For the text-containing cell, return its midpoint in (X, Y) coordinate format. 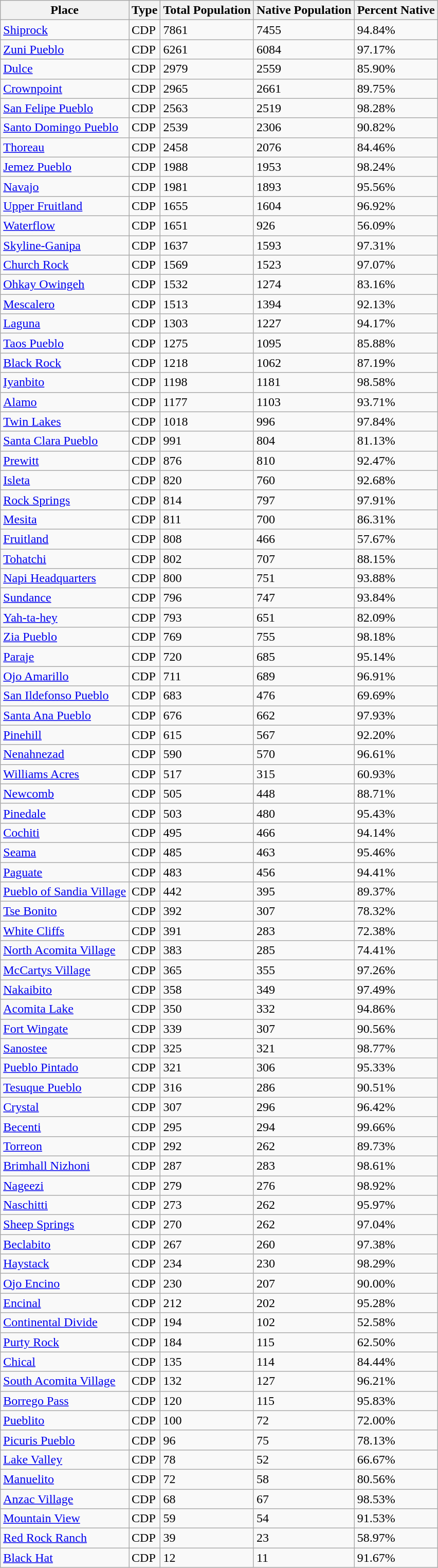
Anzac Village (65, 1499)
349 (304, 990)
207 (304, 1283)
306 (304, 1068)
1532 (207, 285)
127 (304, 1381)
54 (304, 1519)
Naschitti (65, 1205)
567 (304, 735)
6261 (207, 49)
57.67% (396, 539)
1198 (207, 382)
95.33% (396, 1068)
Borrego Pass (65, 1401)
Black Rock (65, 363)
Upper Fruitland (65, 206)
Skyline-Ganipa (65, 245)
Seama (65, 852)
Jemez Pueblo (65, 167)
132 (207, 1381)
Crownpoint (65, 89)
Waterflow (65, 225)
Taos Pueblo (65, 343)
Mountain View (65, 1519)
96 (207, 1440)
358 (207, 990)
Tse Bonito (65, 911)
Zia Pueblo (65, 637)
456 (304, 872)
Iyanbito (65, 382)
78.32% (396, 911)
98.29% (396, 1264)
Red Rock Ranch (65, 1538)
796 (207, 598)
260 (304, 1244)
876 (207, 461)
Acomita Lake (65, 1009)
1637 (207, 245)
Santa Ana Pueblo (65, 715)
315 (304, 774)
355 (304, 970)
95.28% (396, 1303)
1394 (304, 304)
Santo Domingo Pueblo (65, 128)
67 (304, 1499)
75 (304, 1440)
90.00% (396, 1283)
395 (304, 892)
810 (304, 461)
91.53% (396, 1519)
802 (207, 558)
2563 (207, 108)
58.97% (396, 1538)
800 (207, 578)
212 (207, 1303)
85.90% (396, 69)
793 (207, 618)
Percent Native (396, 10)
94.86% (396, 1009)
279 (207, 1185)
Rock Springs (65, 500)
98.61% (396, 1166)
Newcomb (65, 794)
White Cliffs (65, 931)
463 (304, 852)
98.92% (396, 1185)
485 (207, 852)
1569 (207, 265)
23 (304, 1538)
88.15% (396, 558)
Ohkay Owingeh (65, 285)
292 (207, 1146)
7861 (207, 30)
Total Population (207, 10)
1218 (207, 363)
1523 (304, 265)
1953 (304, 167)
90.56% (396, 1029)
93.88% (396, 578)
83.16% (396, 285)
72.00% (396, 1420)
448 (304, 794)
194 (207, 1323)
92.13% (396, 304)
662 (304, 715)
95.14% (396, 657)
Sheep Springs (65, 1225)
1651 (207, 225)
804 (304, 441)
1018 (207, 421)
1274 (304, 285)
751 (304, 578)
94.17% (396, 324)
Ojo Amarillo (65, 676)
685 (304, 657)
95.43% (396, 813)
295 (207, 1126)
287 (207, 1166)
Purty Rock (65, 1342)
392 (207, 911)
325 (207, 1048)
294 (304, 1126)
94.14% (396, 833)
99.66% (396, 1126)
Place (65, 10)
1303 (207, 324)
Lake Valley (65, 1459)
100 (207, 1420)
60.93% (396, 774)
476 (304, 696)
Santa Clara Pueblo (65, 441)
570 (304, 754)
1604 (304, 206)
South Acomita Village (65, 1381)
98.53% (396, 1499)
Napi Headquarters (65, 578)
88.71% (396, 794)
1095 (304, 343)
95.56% (396, 186)
92.47% (396, 461)
90.51% (396, 1087)
720 (207, 657)
991 (207, 441)
996 (304, 421)
81.13% (396, 441)
814 (207, 500)
707 (304, 558)
926 (304, 225)
676 (207, 715)
Pueblo Pintado (65, 1068)
Church Rock (65, 265)
87.19% (396, 363)
Zuni Pueblo (65, 49)
383 (207, 950)
2979 (207, 69)
98.77% (396, 1048)
Crystal (65, 1107)
Twin Lakes (65, 421)
808 (207, 539)
1275 (207, 343)
McCartys Village (65, 970)
58 (304, 1479)
Tohatchi (65, 558)
Haystack (65, 1264)
Native Population (304, 10)
Fruitland (65, 539)
286 (304, 1087)
350 (207, 1009)
820 (207, 480)
Pinehill (65, 735)
52.58% (396, 1323)
Pueblo of Sandia Village (65, 892)
316 (207, 1087)
Laguna (65, 324)
97.49% (396, 990)
Shiprock (65, 30)
755 (304, 637)
97.93% (396, 715)
Picuris Pueblo (65, 1440)
1177 (207, 402)
114 (304, 1362)
797 (304, 500)
89.37% (396, 892)
Nageezi (65, 1185)
202 (304, 1303)
Tesuque Pueblo (65, 1087)
7455 (304, 30)
Torreon (65, 1146)
442 (207, 892)
769 (207, 637)
1181 (304, 382)
66.67% (396, 1459)
2519 (304, 108)
651 (304, 618)
Cochiti (65, 833)
1593 (304, 245)
Isleta (65, 480)
39 (207, 1538)
2559 (304, 69)
93.71% (396, 402)
1655 (207, 206)
1981 (207, 186)
Ojo Encino (65, 1283)
82.09% (396, 618)
296 (304, 1107)
Mescalero (65, 304)
365 (207, 970)
92.68% (396, 480)
Alamo (65, 402)
11 (304, 1558)
1893 (304, 186)
94.41% (396, 872)
Prewitt (65, 461)
1513 (207, 304)
98.24% (396, 167)
72.38% (396, 931)
505 (207, 794)
52 (304, 1459)
96.42% (396, 1107)
98.28% (396, 108)
2306 (304, 128)
62.50% (396, 1342)
683 (207, 696)
135 (207, 1362)
97.38% (396, 1244)
San Ildefonso Pueblo (65, 696)
Fort Wingate (65, 1029)
92.20% (396, 735)
747 (304, 598)
95.83% (396, 1401)
San Felipe Pueblo (65, 108)
Chical (65, 1362)
2458 (207, 147)
Beclabito (65, 1244)
184 (207, 1342)
12 (207, 1558)
Dulce (65, 69)
Encinal (65, 1303)
120 (207, 1401)
90.82% (396, 128)
Manuelito (65, 1479)
95.97% (396, 1205)
78 (207, 1459)
332 (304, 1009)
97.31% (396, 245)
234 (207, 1264)
760 (304, 480)
97.04% (396, 1225)
1062 (304, 363)
74.41% (396, 950)
Sundance (65, 598)
2076 (304, 147)
97.91% (396, 500)
84.44% (396, 1362)
Pueblito (65, 1420)
96.21% (396, 1381)
711 (207, 676)
Paraje (65, 657)
495 (207, 833)
96.91% (396, 676)
Pinedale (65, 813)
Paguate (65, 872)
2661 (304, 89)
84.46% (396, 147)
Continental Divide (65, 1323)
85.88% (396, 343)
59 (207, 1519)
Mesita (65, 519)
391 (207, 931)
Type (145, 10)
811 (207, 519)
1227 (304, 324)
93.84% (396, 598)
69.69% (396, 696)
Becenti (65, 1126)
86.31% (396, 519)
96.61% (396, 754)
North Acomita Village (65, 950)
480 (304, 813)
2965 (207, 89)
Brimhall Nizhoni (65, 1166)
98.58% (396, 382)
89.73% (396, 1146)
Black Hat (65, 1558)
95.46% (396, 852)
1103 (304, 402)
2539 (207, 128)
339 (207, 1029)
78.13% (396, 1440)
Nakaibito (65, 990)
1988 (207, 167)
517 (207, 774)
Williams Acres (65, 774)
97.26% (396, 970)
285 (304, 950)
89.75% (396, 89)
80.56% (396, 1479)
270 (207, 1225)
Navajo (65, 186)
Sanostee (65, 1048)
56.09% (396, 225)
615 (207, 735)
97.17% (396, 49)
503 (207, 813)
276 (304, 1185)
Nenahnezad (65, 754)
700 (304, 519)
98.18% (396, 637)
267 (207, 1244)
91.67% (396, 1558)
102 (304, 1323)
689 (304, 676)
590 (207, 754)
6084 (304, 49)
94.84% (396, 30)
483 (207, 872)
96.92% (396, 206)
273 (207, 1205)
97.84% (396, 421)
97.07% (396, 265)
Yah-ta-hey (65, 618)
Thoreau (65, 147)
68 (207, 1499)
